Extract the [X, Y] coordinate from the center of the cell holding the provided text.  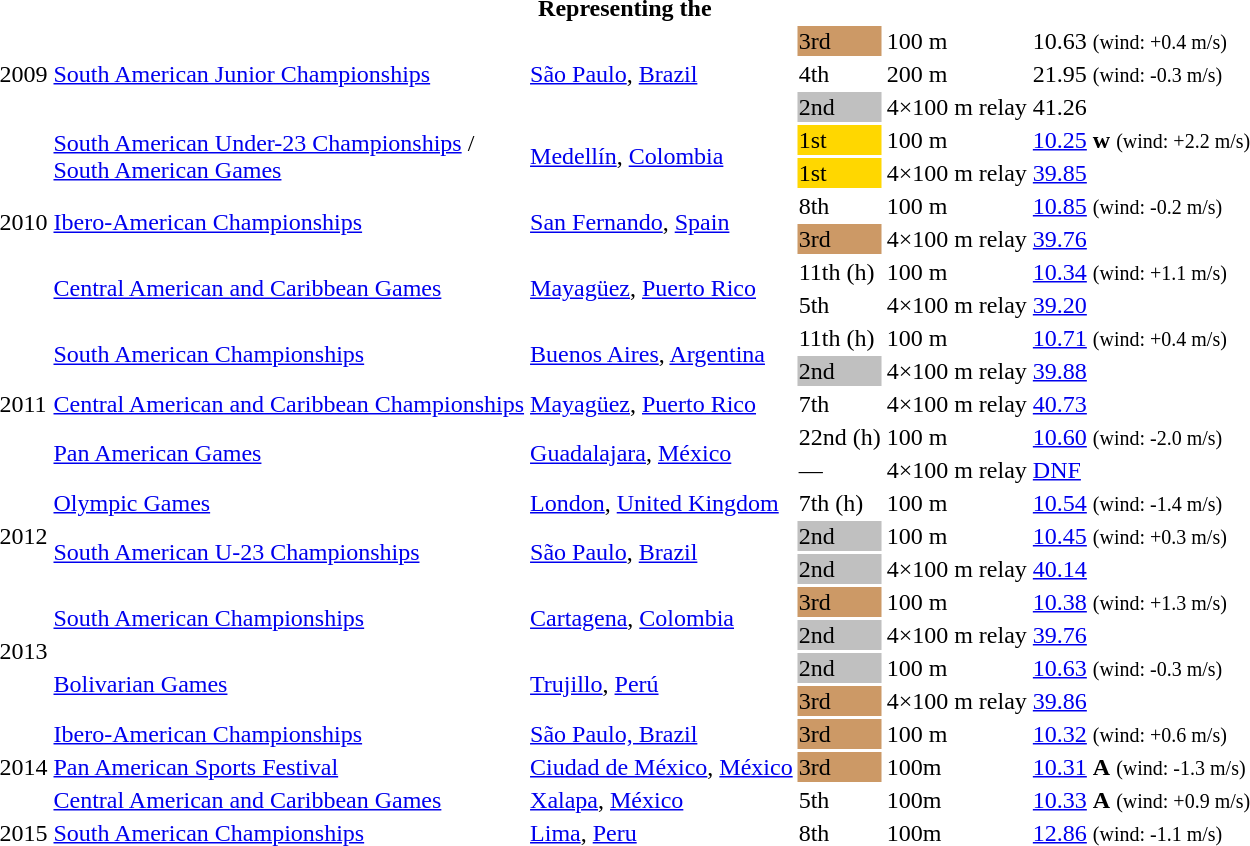
Guadalajara, México [662, 454]
San Fernando, Spain [662, 222]
Xalapa, México [662, 800]
Cartagena, Colombia [662, 618]
South American Junior Championships [289, 74]
200 m [956, 74]
Central American and Caribbean Championships [289, 404]
— [840, 470]
South American Under-23 Championships / South American Games [289, 156]
London, United Kingdom [662, 503]
4th [840, 74]
Buenos Aires, Argentina [662, 354]
Bolivarian Games [289, 684]
7th (h) [840, 503]
Pan American Sports Festival [289, 767]
Trujillo, Perú [662, 684]
Ciudad de México, México [662, 767]
Pan American Games [289, 454]
8th [840, 206]
Medellín, Colombia [662, 156]
22nd (h) [840, 437]
South American U-23 Championships [289, 552]
Olympic Games [289, 503]
7th [840, 404]
